Find where the given text appears and provide that cell's center as (X, Y) coordinate. 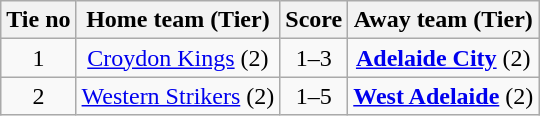
Away team (Tier) (444, 20)
1–5 (314, 96)
West Adelaide (2) (444, 96)
Home team (Tier) (178, 20)
Score (314, 20)
1–3 (314, 58)
1 (38, 58)
Tie no (38, 20)
Adelaide City (2) (444, 58)
2 (38, 96)
Western Strikers (2) (178, 96)
Croydon Kings (2) (178, 58)
